Search for the cell housing the specified text and yield its [x, y] center coordinate. 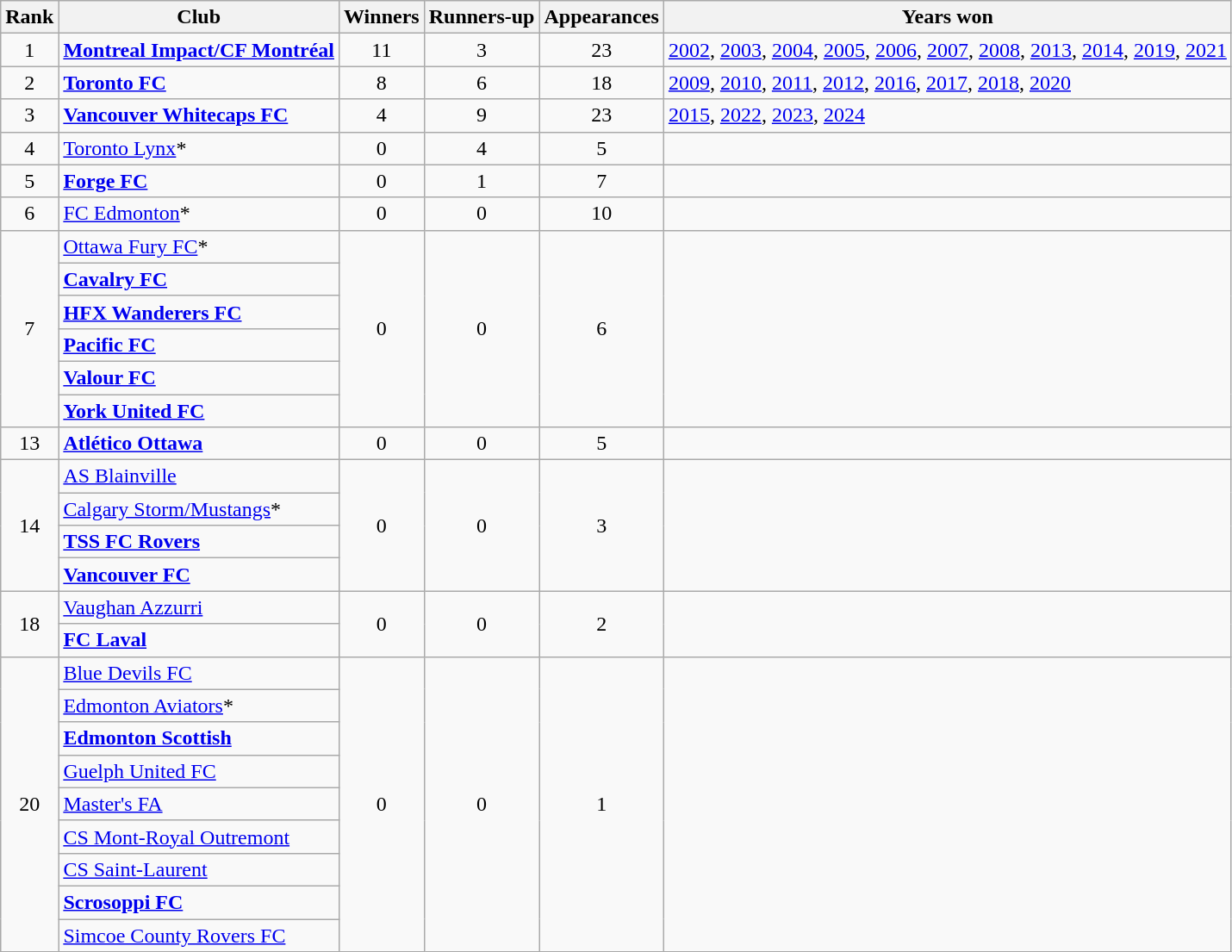
FC Laval [199, 640]
9 [482, 115]
AS Blainville [199, 476]
8 [383, 83]
Atlético Ottawa [199, 444]
York United FC [199, 411]
Vancouver Whitecaps FC [199, 115]
Club [199, 17]
Simcoe County Rovers FC [199, 935]
2002, 2003, 2004, 2005, 2006, 2007, 2008, 2013, 2014, 2019, 2021 [948, 50]
Ottawa Fury FC* [199, 246]
Montreal Impact/CF Montréal [199, 50]
Toronto FC [199, 83]
HFX Wanderers FC [199, 312]
13 [29, 444]
Pacific FC [199, 345]
Calgary Storm/Mustangs* [199, 509]
11 [383, 50]
Edmonton Aviators* [199, 706]
14 [29, 526]
2015, 2022, 2023, 2024 [948, 115]
TSS FC Rovers [199, 542]
Cavalry FC [199, 279]
Toronto Lynx* [199, 148]
Edmonton Scottish [199, 738]
20 [29, 805]
Scrosoppi FC [199, 902]
Blue Devils FC [199, 673]
Master's FA [199, 804]
CS Mont-Royal Outremont [199, 837]
CS Saint-Laurent [199, 869]
Valour FC [199, 377]
10 [601, 214]
Winners [383, 17]
Forge FC [199, 181]
Vancouver FC [199, 575]
Runners-up [482, 17]
Years won [948, 17]
Rank [29, 17]
Vaughan Azzurri [199, 607]
FC Edmonton* [199, 214]
2009, 2010, 2011, 2012, 2016, 2017, 2018, 2020 [948, 83]
Appearances [601, 17]
Guelph United FC [199, 771]
